Return the [x, y] coordinate for the center point of the cell that contains the specified text.  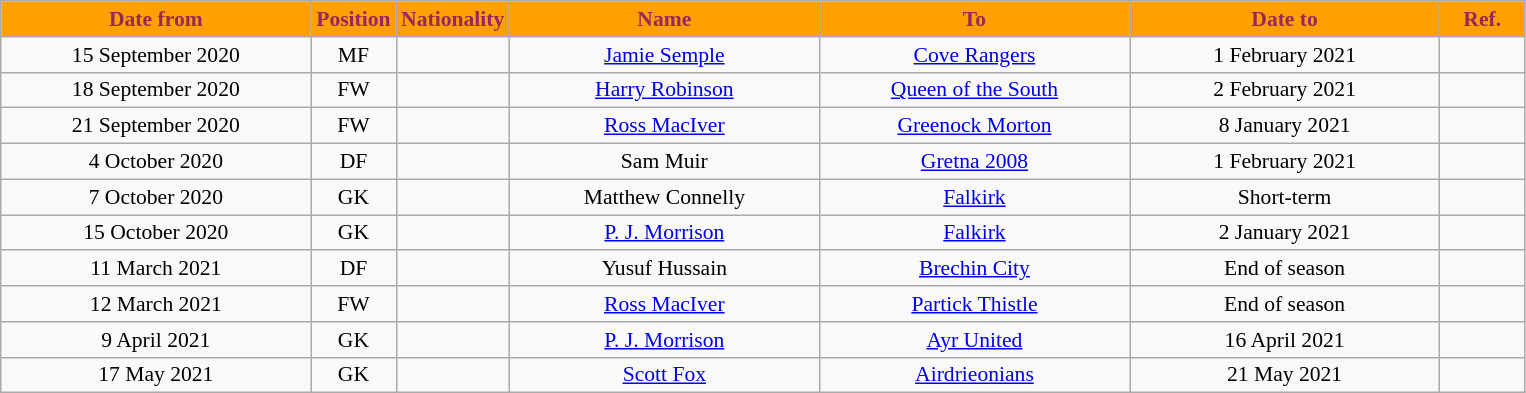
Ayr United [974, 340]
Brechin City [974, 269]
Nationality [452, 19]
16 April 2021 [1285, 340]
To [974, 19]
Scott Fox [664, 375]
12 March 2021 [156, 304]
15 October 2020 [156, 233]
Date from [156, 19]
Partick Thistle [974, 304]
18 September 2020 [156, 90]
Cove Rangers [974, 55]
Matthew Connelly [664, 197]
4 October 2020 [156, 162]
8 January 2021 [1285, 126]
Ref. [1482, 19]
Yusuf Hussain [664, 269]
9 April 2021 [156, 340]
Position [354, 19]
Airdrieonians [974, 375]
Sam Muir [664, 162]
15 September 2020 [156, 55]
11 March 2021 [156, 269]
17 May 2021 [156, 375]
Date to [1285, 19]
21 September 2020 [156, 126]
Jamie Semple [664, 55]
Short-term [1285, 197]
Greenock Morton [974, 126]
2 January 2021 [1285, 233]
2 February 2021 [1285, 90]
MF [354, 55]
Queen of the South [974, 90]
Gretna 2008 [974, 162]
Harry Robinson [664, 90]
Name [664, 19]
21 May 2021 [1285, 375]
7 October 2020 [156, 197]
